Identify which cell holds the provided text, then report its [x, y] central coordinate. 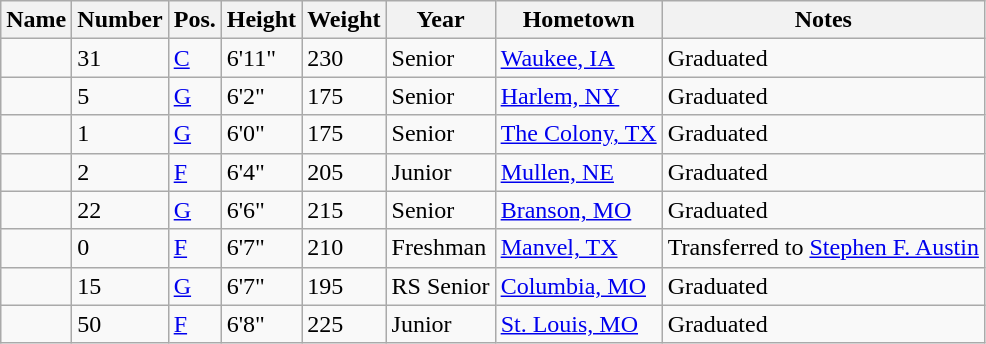
Harlem, NY [578, 96]
6'0" [261, 134]
C [194, 58]
5 [120, 96]
Pos. [194, 20]
Name [36, 20]
225 [344, 324]
Transferred to Stephen F. Austin [823, 248]
1 [120, 134]
Mullen, NE [578, 172]
Columbia, MO [578, 286]
Year [440, 20]
6'2" [261, 96]
2 [120, 172]
Branson, MO [578, 210]
Freshman [440, 248]
Number [120, 20]
St. Louis, MO [578, 324]
6'6" [261, 210]
6'4" [261, 172]
0 [120, 248]
6'8" [261, 324]
50 [120, 324]
22 [120, 210]
Weight [344, 20]
195 [344, 286]
230 [344, 58]
RS Senior [440, 286]
Hometown [578, 20]
215 [344, 210]
15 [120, 286]
Height [261, 20]
Notes [823, 20]
31 [120, 58]
210 [344, 248]
Waukee, IA [578, 58]
Manvel, TX [578, 248]
The Colony, TX [578, 134]
6'11" [261, 58]
205 [344, 172]
